Capture the cell that displays the provided text and extract its (x, y) central coordinate. 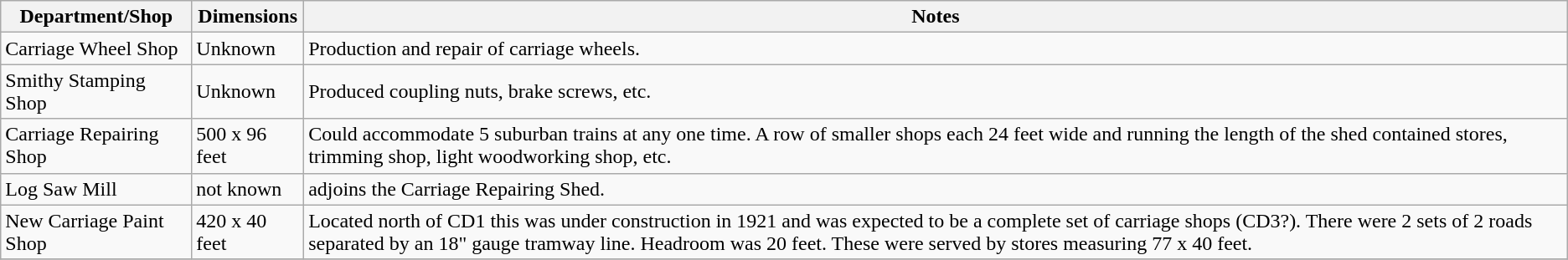
Notes (936, 17)
not known (248, 189)
Carriage Wheel Shop (96, 48)
500 x 96 feet (248, 145)
Production and repair of carriage wheels. (936, 48)
Department/Shop (96, 17)
Smithy Stamping Shop (96, 92)
Dimensions (248, 17)
420 x 40 feet (248, 232)
Log Saw Mill (96, 189)
New Carriage Paint Shop (96, 232)
Produced coupling nuts, brake screws, etc. (936, 92)
Carriage Repairing Shop (96, 145)
adjoins the Carriage Repairing Shed. (936, 189)
